Identify which cell holds the provided text, then report its [X, Y] central coordinate. 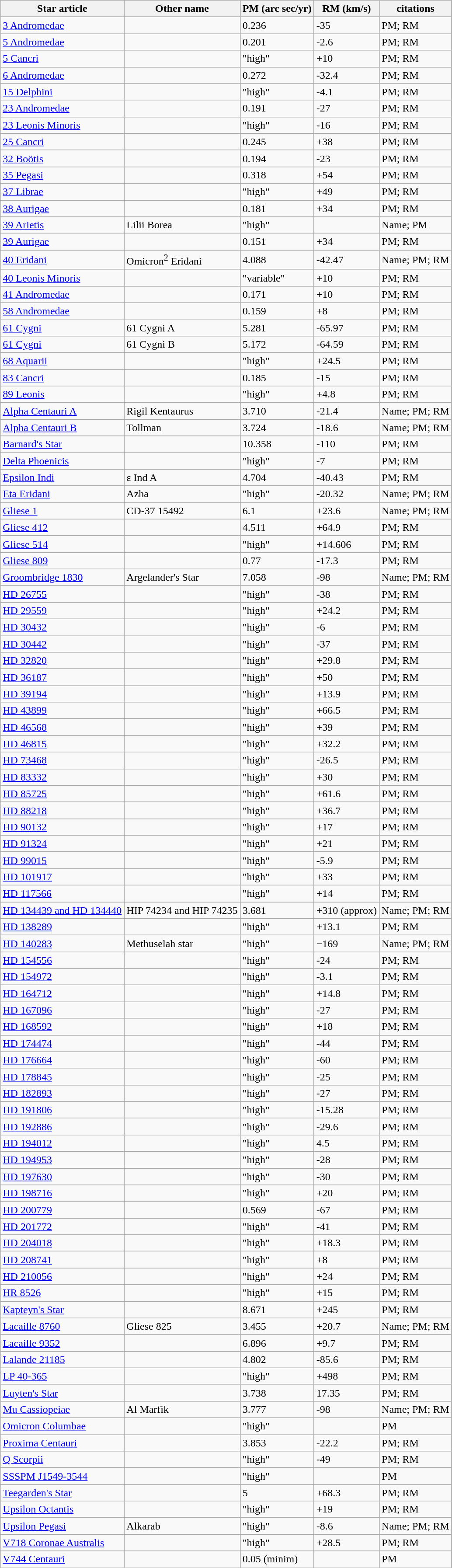
Mu Cassiopeiae [62, 1409]
6 Andromedae [62, 75]
-21.4 [346, 411]
35 Pegasi [62, 175]
0.151 [277, 242]
0.05 (minim) [277, 1559]
HD 43899 [62, 711]
3.710 [277, 411]
38 Aurigae [62, 209]
3.738 [277, 1393]
-38 [346, 594]
HD 191806 [62, 1110]
+18 [346, 1027]
39 Aurigae [62, 242]
+30 [346, 777]
3.455 [277, 1326]
3.853 [277, 1443]
0.171 [277, 294]
HD 178845 [62, 1077]
-7 [346, 461]
Groombridge 1830 [62, 577]
Lilii Borea [182, 225]
"variable" [277, 278]
HD 134439 and HD 134440 [62, 910]
HD 164712 [62, 993]
6.896 [277, 1343]
Delta Phoenicis [62, 461]
−169 [346, 944]
3 Andromedae [62, 25]
Teegarden's Star [62, 1493]
+19 [346, 1509]
61 Cygni A [182, 328]
HD 29559 [62, 610]
citations [416, 9]
+32.2 [346, 744]
5 Cancri [62, 59]
V718 Coronae Australis [62, 1543]
-5.9 [346, 860]
+9.7 [346, 1343]
0.191 [277, 108]
Upsilon Octantis [62, 1509]
-35 [346, 25]
ε Ind A [182, 477]
+498 [346, 1376]
HD 154556 [62, 960]
HD 210056 [62, 1276]
HD 192886 [62, 1126]
Tollman [182, 428]
-30 [346, 1177]
Alkarab [182, 1526]
+36.7 [346, 810]
+50 [346, 677]
HD 36187 [62, 677]
58 Andromedae [62, 311]
-20.32 [346, 494]
Lacaille 8760 [62, 1326]
5 [277, 1493]
+245 [346, 1310]
23 Andromedae [62, 108]
5 Andromedae [62, 42]
+33 [346, 877]
+20.7 [346, 1326]
HD 85725 [62, 794]
+28.5 [346, 1543]
+29.8 [346, 661]
+24 [346, 1276]
Name; PM [416, 225]
HD 99015 [62, 860]
HD 30432 [62, 627]
15 Delphini [62, 92]
HD 117566 [62, 894]
HD 200779 [62, 1210]
HD 46568 [62, 727]
0.318 [277, 175]
HD 83332 [62, 777]
5.281 [277, 328]
HD 46815 [62, 744]
-4.1 [346, 92]
Lalande 21185 [62, 1359]
4.802 [277, 1359]
-25 [346, 1077]
6.1 [277, 511]
HR 8526 [62, 1293]
0.159 [277, 311]
Gliese 825 [182, 1326]
83 Cancri [62, 378]
Argelander's Star [182, 577]
+14 [346, 894]
-2.6 [346, 42]
+64.9 [346, 527]
0.236 [277, 25]
4.511 [277, 527]
-67 [346, 1210]
-65.97 [346, 328]
HD 32820 [62, 661]
SSSPM J1549-3544 [62, 1476]
25 Cancri [62, 142]
RM (km/s) [346, 9]
-24 [346, 960]
HD 167096 [62, 1010]
32 Boötis [62, 158]
Rigil Kentaurus [182, 411]
-15.28 [346, 1110]
-15 [346, 378]
-26.5 [346, 760]
3.724 [277, 428]
-6 [346, 627]
-28 [346, 1160]
Methuselah star [182, 944]
Star article [62, 9]
-3.1 [346, 977]
61 Cygni B [182, 344]
40 Leonis Minoris [62, 278]
+17 [346, 827]
4.704 [277, 477]
HD 204018 [62, 1243]
+68.3 [346, 1493]
+66.5 [346, 711]
Eta Eridani [62, 494]
+310 (approx) [346, 910]
Kapteyn's Star [62, 1310]
Lacaille 9352 [62, 1343]
Barnard's Star [62, 444]
HD 194012 [62, 1143]
Luyten's Star [62, 1393]
HD 201772 [62, 1227]
+21 [346, 843]
23 Leonis Minoris [62, 125]
+15 [346, 1293]
+23.6 [346, 511]
Other name [182, 9]
+39 [346, 727]
+38 [346, 142]
Upsilon Pegasi [62, 1526]
+24.5 [346, 361]
40 Eridani [62, 260]
3.681 [277, 910]
V744 Centauri [62, 1559]
-49 [346, 1460]
4.088 [277, 260]
+61.6 [346, 794]
-110 [346, 444]
HD 208741 [62, 1260]
HD 182893 [62, 1093]
HD 39194 [62, 694]
-22.2 [346, 1443]
HD 101917 [62, 877]
Q Scorpii [62, 1460]
-16 [346, 125]
HD 174474 [62, 1043]
HD 30442 [62, 644]
LP 40-365 [62, 1376]
+14.8 [346, 993]
HD 88218 [62, 810]
Gliese 1 [62, 511]
Proxima Centauri [62, 1443]
8.671 [277, 1310]
-32.4 [346, 75]
HD 194953 [62, 1160]
-29.6 [346, 1126]
Alpha Centauri B [62, 428]
39 Arietis [62, 225]
Alpha Centauri A [62, 411]
0.77 [277, 561]
-18.6 [346, 428]
4.5 [346, 1143]
+54 [346, 175]
-42.47 [346, 260]
0.201 [277, 42]
-41 [346, 1227]
HD 168592 [62, 1027]
HD 90132 [62, 827]
+4.8 [346, 394]
-17.3 [346, 561]
Gliese 412 [62, 527]
HD 91324 [62, 843]
Gliese 514 [62, 544]
HD 154972 [62, 977]
Epsilon Indi [62, 477]
HD 198716 [62, 1193]
Gliese 809 [62, 561]
17.35 [346, 1393]
-64.59 [346, 344]
-8.6 [346, 1526]
HD 176664 [62, 1060]
HD 73468 [62, 760]
68 Aquarii [62, 361]
3.777 [277, 1409]
0.185 [277, 378]
-40.43 [346, 477]
0.272 [277, 75]
+13.9 [346, 694]
5.172 [277, 344]
Azha [182, 494]
10.358 [277, 444]
HD 26755 [62, 594]
Omicron Columbae [62, 1426]
89 Leonis [62, 394]
-23 [346, 158]
+49 [346, 192]
+20 [346, 1193]
-44 [346, 1043]
-60 [346, 1060]
0.569 [277, 1210]
HIP 74234 and HIP 74235 [182, 910]
37 Librae [62, 192]
-85.6 [346, 1359]
HD 140283 [62, 944]
0.245 [277, 142]
41 Andromedae [62, 294]
PM (arc sec/yr) [277, 9]
HD 197630 [62, 1177]
0.181 [277, 209]
Al Marfik [182, 1409]
+13.1 [346, 927]
0.194 [277, 158]
+18.3 [346, 1243]
+24.2 [346, 610]
+14.606 [346, 544]
7.058 [277, 577]
HD 138289 [62, 927]
CD-37 15492 [182, 511]
-37 [346, 644]
Omicron2 Eridani [182, 260]
